Detect which cell encompasses the target text, then output its [X, Y] center coordinate. 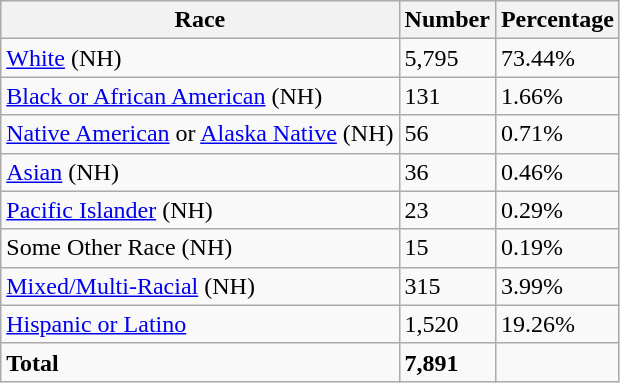
Mixed/Multi-Racial (NH) [200, 286]
19.26% [557, 324]
15 [447, 248]
Race [200, 20]
56 [447, 134]
1.66% [557, 96]
Black or African American (NH) [200, 96]
Hispanic or Latino [200, 324]
Some Other Race (NH) [200, 248]
Percentage [557, 20]
36 [447, 172]
23 [447, 210]
Asian (NH) [200, 172]
Total [200, 362]
5,795 [447, 58]
0.19% [557, 248]
0.46% [557, 172]
Pacific Islander (NH) [200, 210]
1,520 [447, 324]
Native American or Alaska Native (NH) [200, 134]
0.29% [557, 210]
Number [447, 20]
131 [447, 96]
0.71% [557, 134]
315 [447, 286]
White (NH) [200, 58]
7,891 [447, 362]
73.44% [557, 58]
3.99% [557, 286]
